Scan for the cell matching the given text and deliver its [X, Y] coordinate at center. 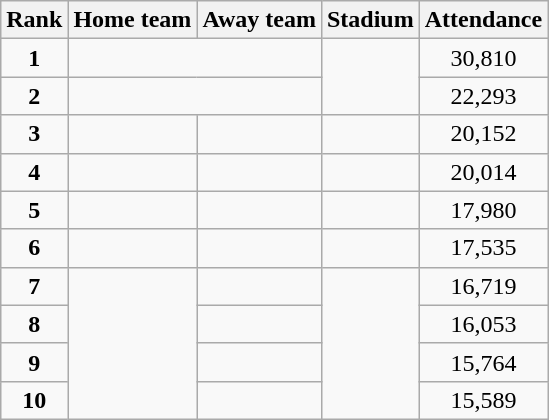
5 [34, 210]
6 [34, 248]
Attendance [483, 20]
20,152 [483, 134]
16,719 [483, 286]
9 [34, 362]
3 [34, 134]
15,764 [483, 362]
20,014 [483, 172]
4 [34, 172]
10 [34, 400]
17,980 [483, 210]
Rank [34, 20]
Away team [260, 20]
1 [34, 58]
22,293 [483, 96]
8 [34, 324]
7 [34, 286]
15,589 [483, 400]
2 [34, 96]
30,810 [483, 58]
Stadium [370, 20]
16,053 [483, 324]
17,535 [483, 248]
Home team [132, 20]
